From the cell containing the given text, extract its center point as [x, y] coordinate. 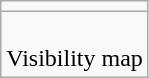
Visibility map [75, 44]
